From the cell containing the given text, extract its center point as [x, y] coordinate. 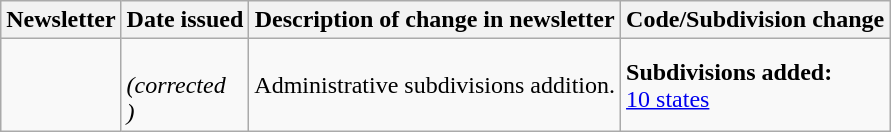
Administrative subdivisions addition. [435, 85]
Newsletter [61, 20]
Date issued [185, 20]
Subdivisions added: 10 states [756, 85]
Code/Subdivision change [756, 20]
(corrected ) [185, 85]
Description of change in newsletter [435, 20]
